Search for the cell housing the specified text and yield its (x, y) center coordinate. 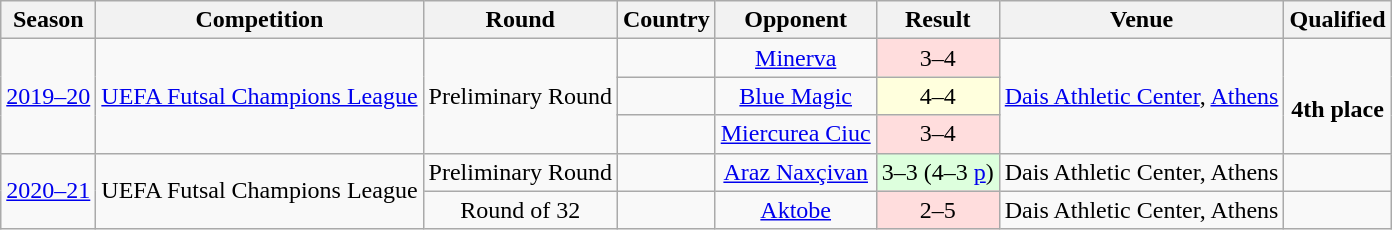
Blue Magic (796, 96)
2019–20 (48, 96)
Opponent (796, 20)
4th place (1338, 96)
Qualified (1338, 20)
2–5 (938, 210)
2020–21 (48, 191)
Aktobe (796, 210)
Result (938, 20)
Round of 32 (520, 210)
4–4 (938, 96)
Season (48, 20)
Competition (260, 20)
3–3 (4–3 p) (938, 172)
Country (666, 20)
Araz Naxçivan (796, 172)
Venue (1142, 20)
Miercurea Ciuc (796, 134)
Round (520, 20)
Minerva (796, 58)
